Capture the cell that displays the provided text and extract its [x, y] central coordinate. 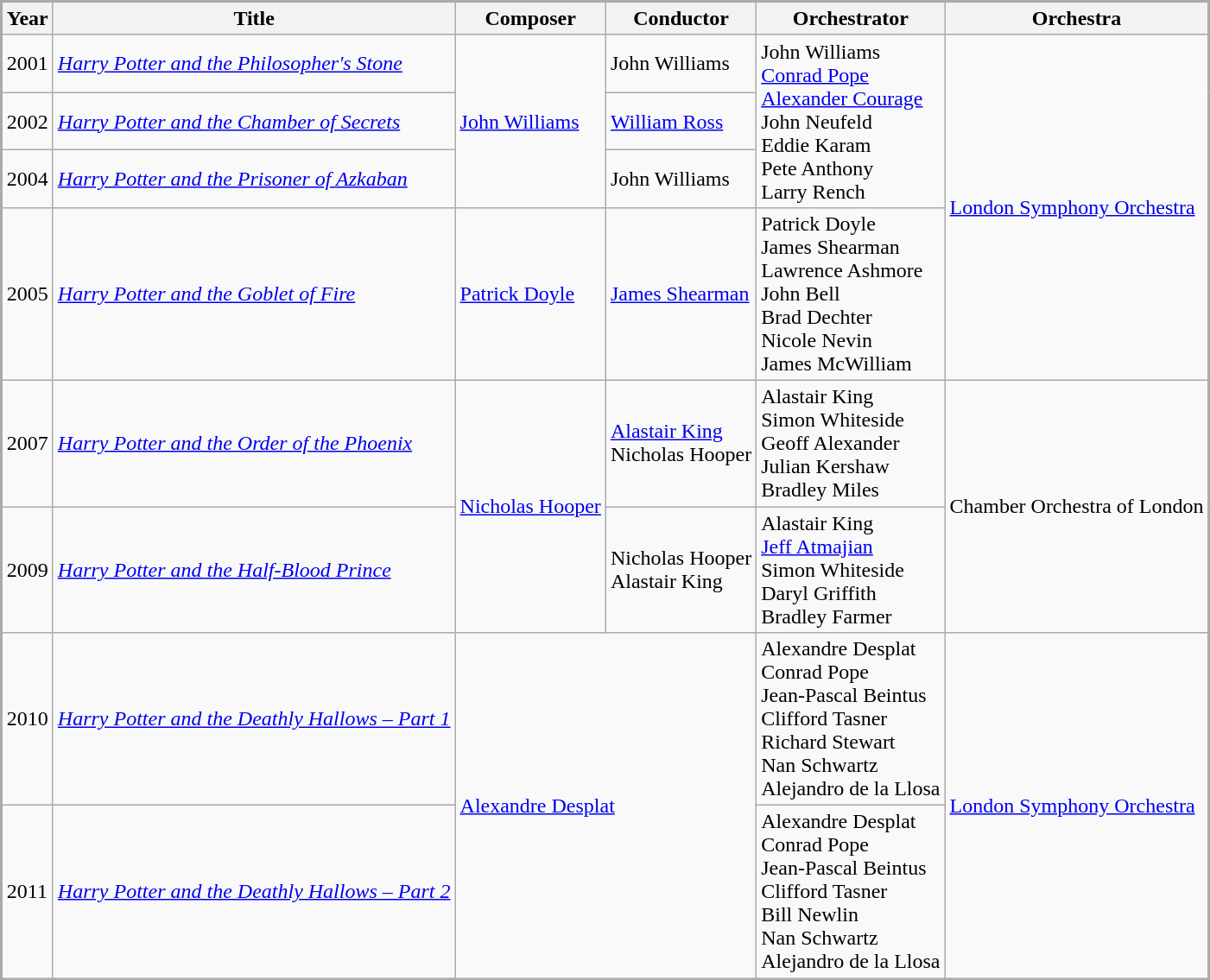
2002 [28, 121]
2001 [28, 64]
Harry Potter and the Order of the Phoenix [254, 443]
James Shearman [681, 294]
Harry Potter and the Half-Blood Prince [254, 569]
Harry Potter and the Chamber of Secrets [254, 121]
Title [254, 19]
Orchestra [1077, 19]
William Ross [681, 121]
Alexandre DesplatConrad PopeJean-Pascal BeintusClifford TasnerRichard StewartNan SchwartzAlejandro de la Llosa [851, 719]
Patrick Doyle [530, 294]
2010 [28, 719]
Conductor [681, 19]
2009 [28, 569]
2004 [28, 180]
Chamber Orchestra of London [1077, 506]
Alastair KingJeff AtmajianSimon WhitesideDaryl GriffithBradley Farmer [851, 569]
Nicholas HooperAlastair King [681, 569]
Alexandre Desplat [606, 806]
2005 [28, 294]
Harry Potter and the Philosopher's Stone [254, 64]
Harry Potter and the Deathly Hallows – Part 1 [254, 719]
Harry Potter and the Prisoner of Azkaban [254, 180]
Alastair KingNicholas Hooper [681, 443]
Harry Potter and the Goblet of Fire [254, 294]
Year [28, 19]
Orchestrator [851, 19]
Nicholas Hooper [530, 506]
John WilliamsConrad PopeAlexander CourageJohn NeufeldEddie KaramPete AnthonyLarry Rench [851, 121]
Patrick DoyleJames ShearmanLawrence AshmoreJohn BellBrad DechterNicole NevinJames McWilliam [851, 294]
Alastair KingSimon WhitesideGeoff AlexanderJulian KershawBradley Miles [851, 443]
Composer [530, 19]
Alexandre DesplatConrad PopeJean-Pascal BeintusClifford TasnerBill NewlinNan SchwartzAlejandro de la Llosa [851, 893]
2011 [28, 893]
2007 [28, 443]
Harry Potter and the Deathly Hallows – Part 2 [254, 893]
